Find where the given text appears and provide that cell's center as [X, Y] coordinate. 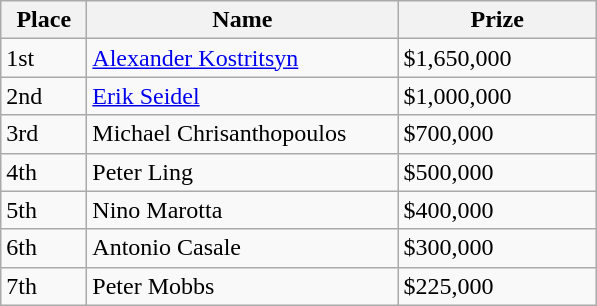
$1,000,000 [498, 96]
5th [44, 210]
Antonio Casale [242, 248]
4th [44, 172]
2nd [44, 96]
Peter Ling [242, 172]
$500,000 [498, 172]
7th [44, 286]
Peter Mobbs [242, 286]
6th [44, 248]
Place [44, 20]
Name [242, 20]
Michael Chrisanthopoulos [242, 134]
Erik Seidel [242, 96]
$700,000 [498, 134]
$1,650,000 [498, 58]
$300,000 [498, 248]
Nino Marotta [242, 210]
3rd [44, 134]
Prize [498, 20]
1st [44, 58]
Alexander Kostritsyn [242, 58]
$400,000 [498, 210]
$225,000 [498, 286]
